Pinpoint the cell where the given text exists, returning its [X, Y] midpoint coordinate. 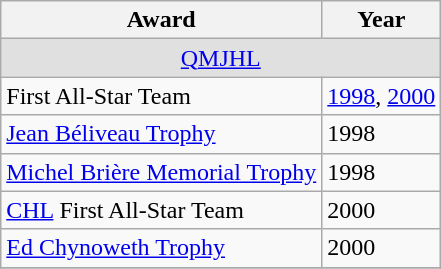
Award [162, 20]
Michel Brière Memorial Trophy [162, 172]
QMJHL [221, 58]
First All-Star Team [162, 96]
1998, 2000 [382, 96]
Jean Béliveau Trophy [162, 134]
Year [382, 20]
CHL First All-Star Team [162, 210]
Ed Chynoweth Trophy [162, 248]
